Search for the cell housing the specified text and yield its (x, y) center coordinate. 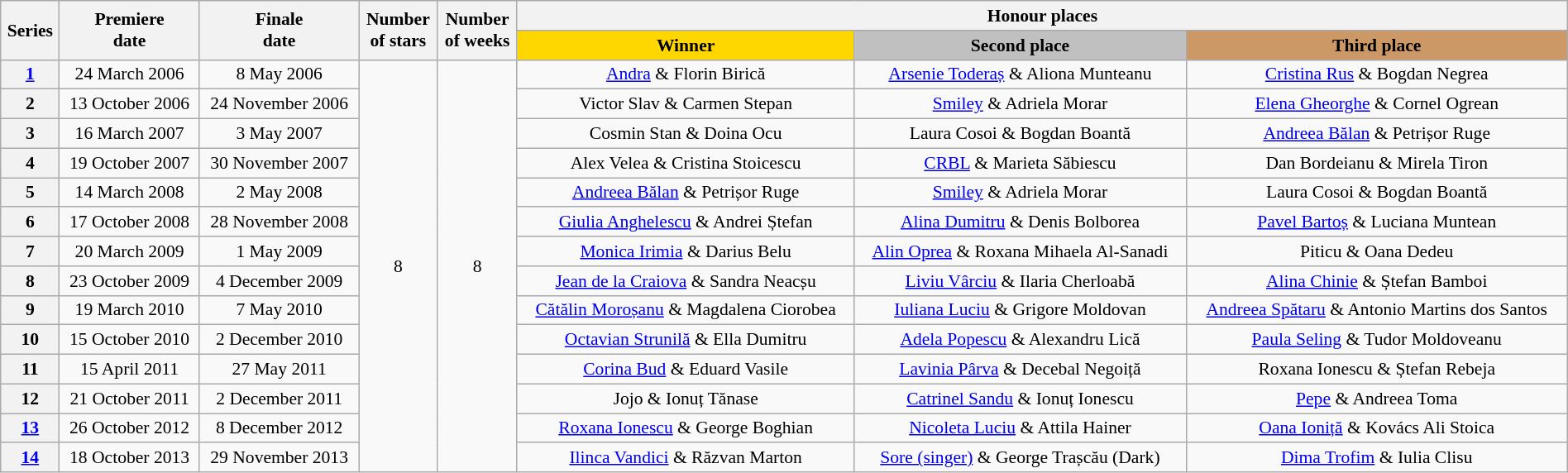
9 (30, 310)
Elena Gheorghe & Cornel Ogrean (1376, 104)
Alex Velea & Cristina Stoicescu (685, 163)
29 November 2013 (280, 458)
14 (30, 458)
Corina Bud & Eduard Vasile (685, 370)
Iuliana Luciu & Grigore Moldovan (1021, 310)
23 October 2009 (129, 281)
CRBL & Marieta Săbiescu (1021, 163)
20 March 2009 (129, 251)
8 May 2006 (280, 74)
Roxana Ionescu & George Boghian (685, 428)
2 May 2008 (280, 193)
Cristina Rus & Bogdan Negrea (1376, 74)
17 October 2008 (129, 222)
Jojo & Ionuț Tănase (685, 399)
15 April 2011 (129, 370)
30 November 2007 (280, 163)
24 November 2006 (280, 104)
Piticu & Oana Dedeu (1376, 251)
Numberof weeks (478, 30)
Alina Dumitru & Denis Bolborea (1021, 222)
19 March 2010 (129, 310)
Series (30, 30)
Victor Slav & Carmen Stepan (685, 104)
Alina Chinie & Ștefan Bamboi (1376, 281)
19 October 2007 (129, 163)
Paula Seling & Tudor Moldoveanu (1376, 340)
3 May 2007 (280, 134)
Third place (1376, 45)
14 March 2008 (129, 193)
16 March 2007 (129, 134)
7 (30, 251)
2 December 2011 (280, 399)
4 (30, 163)
18 October 2013 (129, 458)
Pavel Bartoș & Luciana Muntean (1376, 222)
Andra & Florin Birică (685, 74)
1 May 2009 (280, 251)
28 November 2008 (280, 222)
Dan Bordeianu & Mirela Tiron (1376, 163)
Sore (singer) & George Trașcău (Dark) (1021, 458)
Cătălin Moroșanu & Magdalena Ciorobea (685, 310)
8 December 2012 (280, 428)
Second place (1021, 45)
3 (30, 134)
Liviu Vârciu & Ilaria Cherloabă (1021, 281)
2 (30, 104)
Honour places (1042, 16)
Jean de la Craiova & Sandra Neacșu (685, 281)
1 (30, 74)
Catrinel Sandu & Ionuț Ionescu (1021, 399)
Cosmin Stan & Doina Ocu (685, 134)
Pepe & Andreea Toma (1376, 399)
Nicoleta Luciu & Attila Hainer (1021, 428)
6 (30, 222)
Alin Oprea & Roxana Mihaela Al-Sanadi (1021, 251)
2 December 2010 (280, 340)
21 October 2011 (129, 399)
Roxana Ionescu & Ștefan Rebeja (1376, 370)
Numberof stars (399, 30)
10 (30, 340)
24 March 2006 (129, 74)
Oana Ioniță & Kovács Ali Stoica (1376, 428)
Finaledate (280, 30)
13 (30, 428)
12 (30, 399)
Giulia Anghelescu & Andrei Ștefan (685, 222)
11 (30, 370)
Dima Trofim & Iulia Clisu (1376, 458)
Lavinia Pârva & Decebal Negoiță (1021, 370)
13 October 2006 (129, 104)
26 October 2012 (129, 428)
Ilinca Vandici & Răzvan Marton (685, 458)
Octavian Strunilă & Ella Dumitru (685, 340)
7 May 2010 (280, 310)
5 (30, 193)
4 December 2009 (280, 281)
Winner (685, 45)
Premieredate (129, 30)
27 May 2011 (280, 370)
Andreea Spătaru & Antonio Martins dos Santos (1376, 310)
15 October 2010 (129, 340)
Arsenie Toderaș & Aliona Munteanu (1021, 74)
Monica Irimia & Darius Belu (685, 251)
Adela Popescu & Alexandru Lică (1021, 340)
